Scan for the cell matching the given text and deliver its [x, y] coordinate at center. 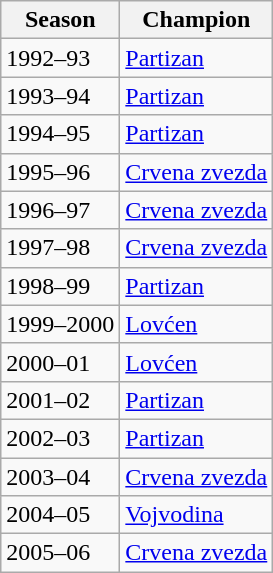
1998–99 [60, 286]
2001–02 [60, 400]
2005–06 [60, 553]
2000–01 [60, 362]
2004–05 [60, 515]
2003–04 [60, 477]
1994–95 [60, 134]
Champion [196, 20]
Vojvodina [196, 515]
1996–97 [60, 210]
1999–2000 [60, 324]
Season [60, 20]
1997–98 [60, 248]
1992–93 [60, 58]
1993–94 [60, 96]
2002–03 [60, 438]
1995–96 [60, 172]
